Return (x, y) of the center of cell containing provided text 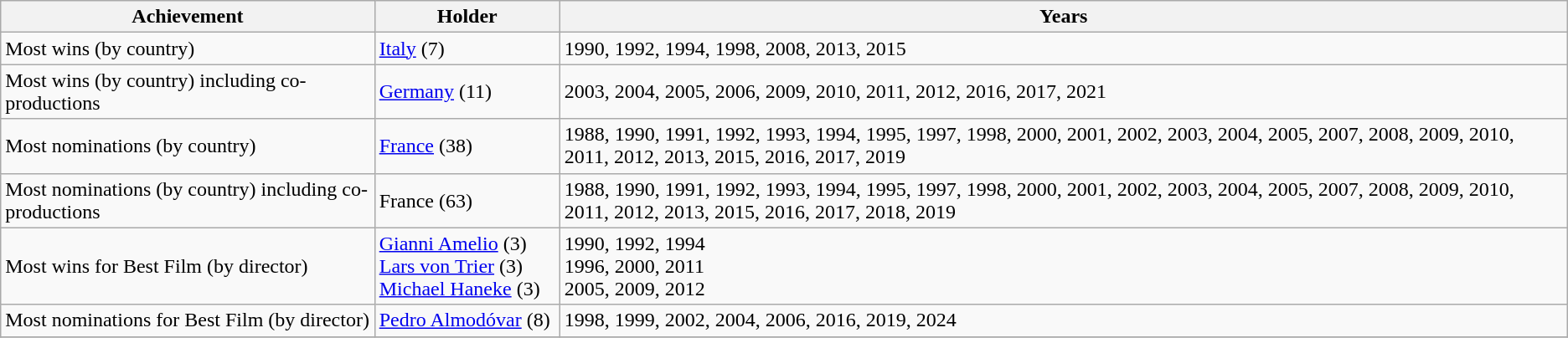
Most nominations (by country) including co-productions (188, 201)
Most wins for Best Film (by director) (188, 266)
1990, 1992, 1994, 1998, 2008, 2013, 2015 (1064, 49)
1990, 1992, 1994 1996, 2000, 2011 2005, 2009, 2012 (1064, 266)
1998, 1999, 2002, 2004, 2006, 2016, 2019, 2024 (1064, 320)
Italy (7) (467, 49)
Holder (467, 17)
Germany (11) (467, 92)
France (63) (467, 201)
Years (1064, 17)
France (38) (467, 146)
2003, 2004, 2005, 2006, 2009, 2010, 2011, 2012, 2016, 2017, 2021 (1064, 92)
Most nominations for Best Film (by director) (188, 320)
Most wins (by country) (188, 49)
Gianni Amelio (3) Lars von Trier (3) Michael Haneke (3) (467, 266)
Achievement (188, 17)
Most wins (by country) including co-productions (188, 92)
Most nominations (by country) (188, 146)
Pedro Almodóvar (8) (467, 320)
